Search for the cell housing the specified text and yield its [x, y] center coordinate. 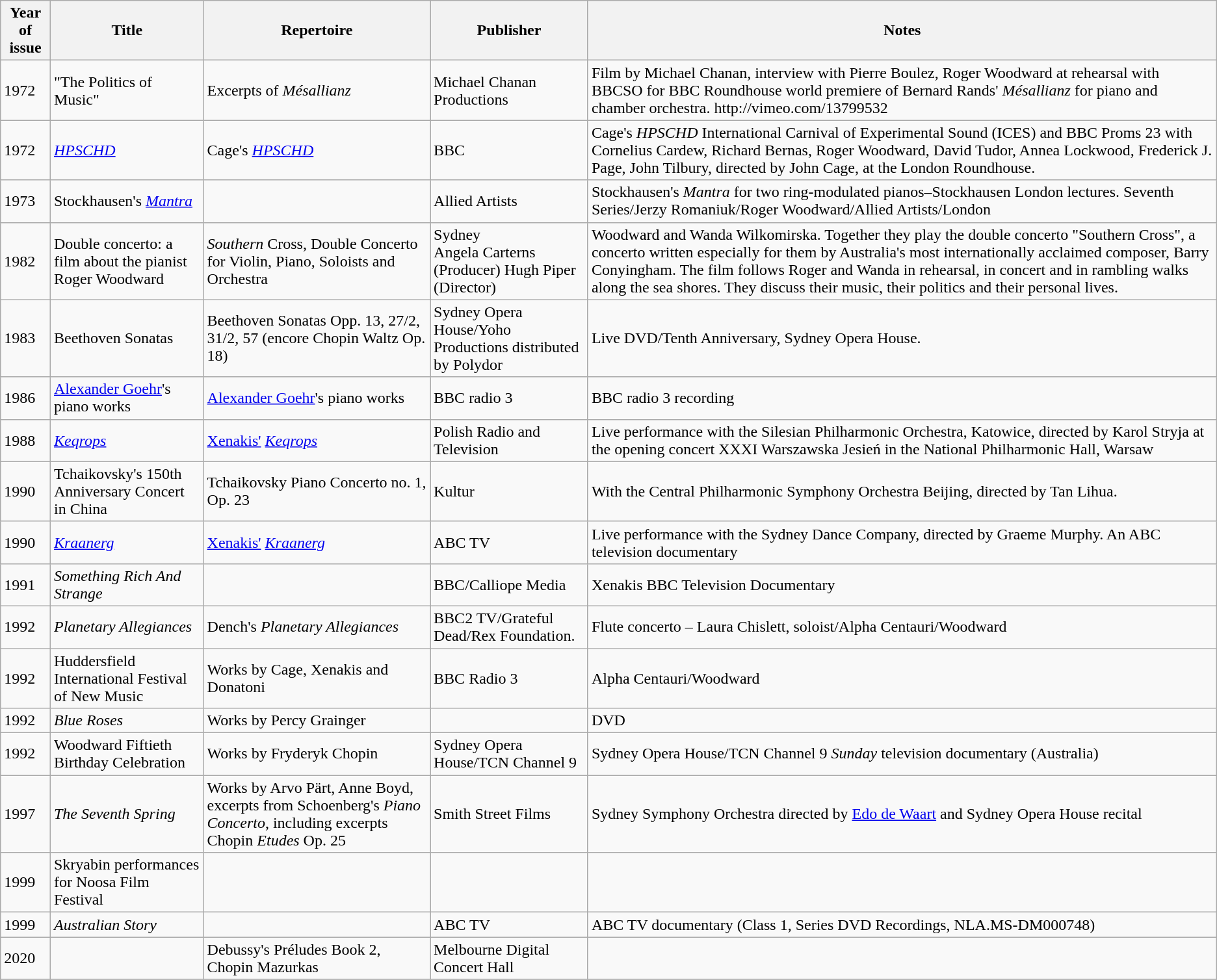
"The Politics of Music" [127, 90]
Huddersfield International Festival of New Music [127, 678]
HPSCHD [127, 150]
Excerpts of Mésallianz [317, 90]
ABC TV documentary (Class 1, Series DVD Recordings, NLA.MS-DM000748) [902, 925]
1973 [26, 201]
Stockhausen's Mantra for two ring-modulated pianos–Stockhausen London lectures. Seventh Series/Jerzy Romaniuk/Roger Woodward/Allied Artists/London [902, 201]
BBC radio 3 recording [902, 398]
Keqrops [127, 441]
Tchaikovsky's 150th Anniversary Concert in China [127, 491]
Dench's Planetary Allegiances [317, 626]
Sydney Opera House/TCN Channel 9 [510, 754]
Skryabin performances for Noosa Film Festival [127, 883]
Melbourne Digital Concert Hall [510, 958]
Planetary Allegiances [127, 626]
1997 [26, 814]
1986 [26, 398]
Live performance with the Sydney Dance Company, directed by Graeme Murphy. An ABC television documentary [902, 542]
Live DVD/Tenth Anniversary, Sydney Opera House. [902, 338]
The Seventh Spring [127, 814]
Cage's HPSCHD [317, 150]
With the Central Philharmonic Symphony Orchestra Beijing, directed by Tan Lihua. [902, 491]
BBC Radio 3 [510, 678]
Beethoven Sonatas Opp. 13, 27/2, 31/2, 57 (encore Chopin Waltz Op. 18) [317, 338]
Sydney Opera House/TCN Channel 9 Sunday television documentary (Australia) [902, 754]
BBC radio 3 [510, 398]
Title [127, 31]
Repertoire [317, 31]
1983 [26, 338]
Xenakis' Kraanerg [317, 542]
Sydney Symphony Orchestra directed by Edo de Waart and Sydney Opera House recital [902, 814]
Beethoven Sonatas [127, 338]
Notes [902, 31]
DVD [902, 721]
Kraanerg [127, 542]
BBC/Calliope Media [510, 585]
Polish Radio and Television [510, 441]
Stockhausen's Mantra [127, 201]
Allied Artists [510, 201]
Works by Fryderyk Chopin [317, 754]
Australian Story [127, 925]
1988 [26, 441]
1982 [26, 261]
Double concerto: a film about the pianist Roger Woodward [127, 261]
Something Rich And Strange [127, 585]
BBC2 TV/Grateful Dead/Rex Foundation. [510, 626]
Works by Cage, Xenakis and Donatoni [317, 678]
Debussy's Préludes Book 2, Chopin Mazurkas [317, 958]
1991 [26, 585]
Xenakis' Keqrops [317, 441]
Kultur [510, 491]
Alpha Centauri/Woodward [902, 678]
Flute concerto – Laura Chislett, soloist/Alpha Centauri/Woodward [902, 626]
Sydney Opera House/Yoho Productions distributed by Polydor [510, 338]
Woodward Fiftieth Birthday Celebration [127, 754]
SydneyAngela Carterns (Producer) Hugh Piper (Director) [510, 261]
Publisher [510, 31]
Southern Cross, Double Concerto for Violin, Piano, Soloists and Orchestra [317, 261]
Year of issue [26, 31]
Works by Arvo Pärt, Anne Boyd, excerpts from Schoenberg's Piano Concerto, including excerpts Chopin Etudes Op. 25 [317, 814]
Works by Percy Grainger [317, 721]
Michael Chanan Productions [510, 90]
BBC [510, 150]
Smith Street Films [510, 814]
Tchaikovsky Piano Concerto no. 1, Op. 23 [317, 491]
Xenakis BBC Television Documentary [902, 585]
Blue Roses [127, 721]
2020 [26, 958]
